Search for the cell housing the specified text and yield its (X, Y) center coordinate. 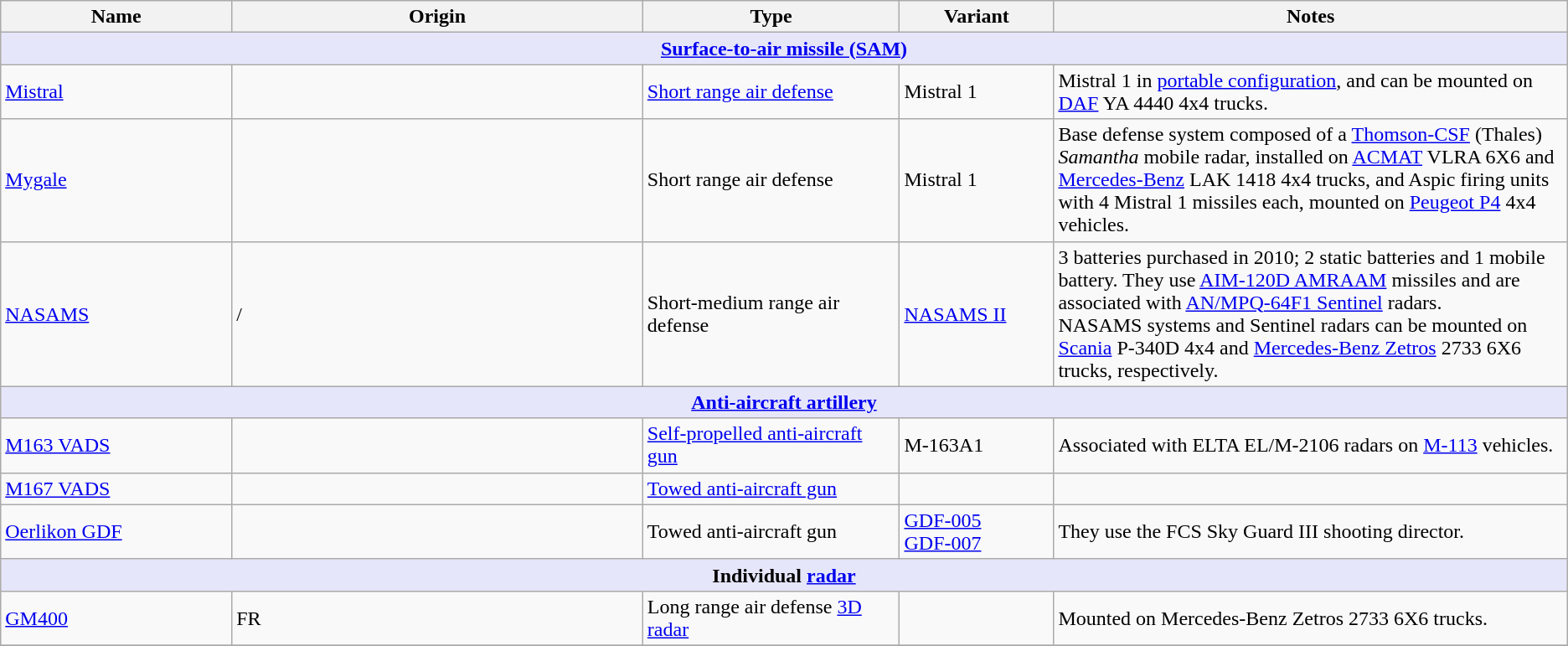
M167 VADS (116, 488)
M-163A1 (977, 446)
M163 VADS (116, 446)
Variant (977, 17)
Type (771, 17)
FR (437, 618)
Individual radar (784, 575)
Surface-to-air missile (SAM) (784, 49)
Oerlikon GDF (116, 531)
Mounted on Mercedes-Benz Zetros 2733 6X6 trucks. (1310, 618)
GM400 (116, 618)
Long range air defense 3D radar (771, 618)
/ (437, 313)
Short-medium range air defense (771, 313)
Mistral (116, 92)
Name (116, 17)
Mistral 1 in portable configuration, and can be mounted on DAF YA 4440 4x4 trucks. (1310, 92)
NASAMS II (977, 313)
Self-propelled anti-aircraft gun (771, 446)
GDF-005GDF-007 (977, 531)
They use the FCS Sky Guard III shooting director. (1310, 531)
Associated with ELTA EL/M-2106 radars on M-113 vehicles. (1310, 446)
Mygale (116, 180)
NASAMS (116, 313)
Notes (1310, 17)
Origin (437, 17)
Anti-aircraft artillery (784, 402)
